Detect which cell encompasses the target text, then output its (x, y) center coordinate. 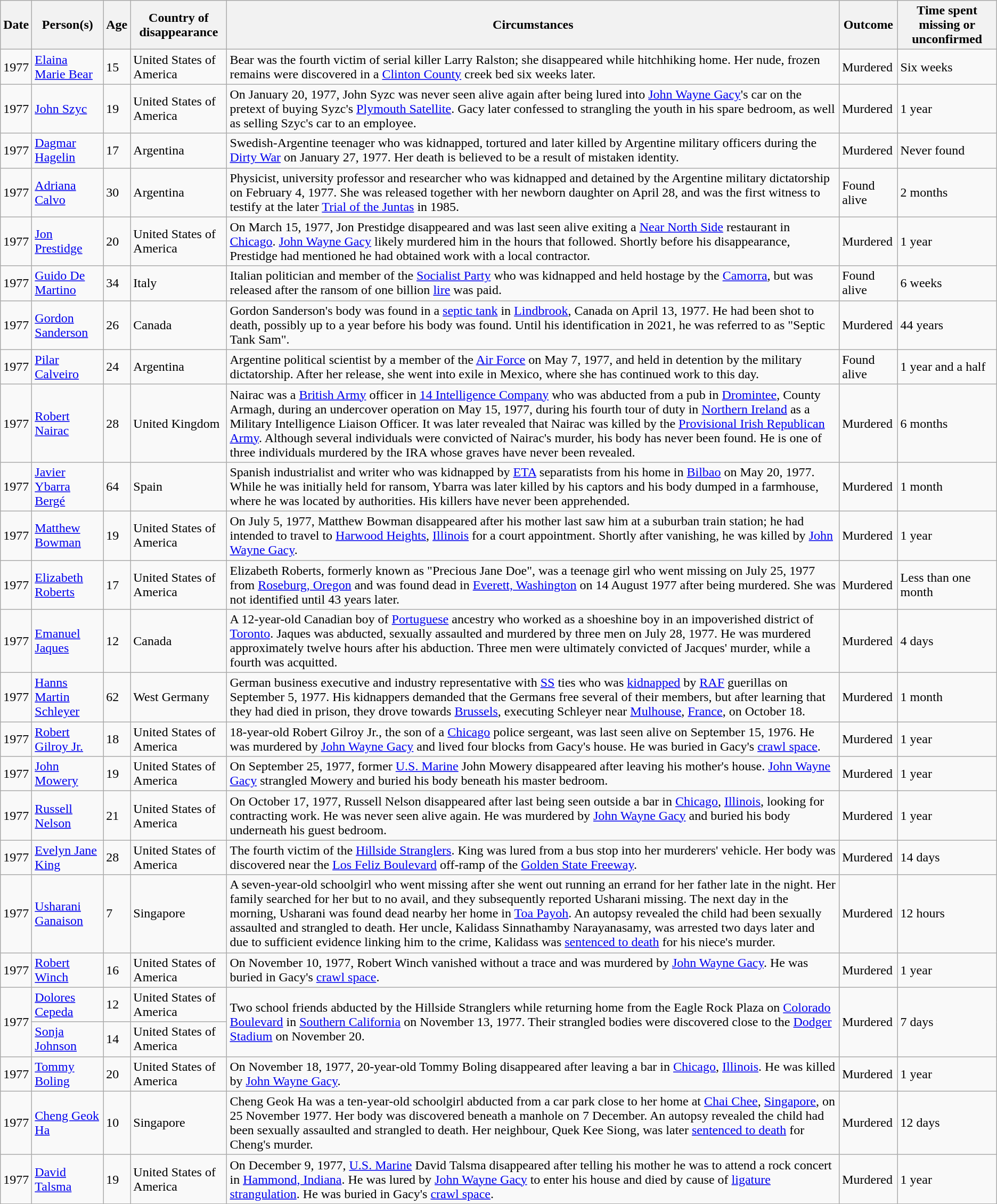
1 year and a half (947, 367)
Robert Gilroy Jr. (68, 739)
Gordon Sanderson (68, 325)
14 days (947, 858)
Italy (179, 283)
Dolores Cepeda (68, 1005)
John Mowery (68, 774)
Elaina Marie Bear (68, 67)
Usharani Ganaison (68, 914)
10 (117, 1123)
12 days (947, 1123)
On November 10, 1977, Robert Winch vanished without a trace and was murdered by John Wayne Gacy. He was buried in Gacy's crawl space. (533, 970)
Russell Nelson (68, 816)
7 (117, 914)
Less than one month (947, 585)
6 months (947, 423)
Adriana Calvo (68, 192)
Robert Winch (68, 970)
Age (117, 25)
Pilar Calveiro (68, 367)
Six weeks (947, 67)
Emanuel Jaques (68, 641)
14 (117, 1039)
18 (117, 739)
12 hours (947, 914)
44 years (947, 325)
26 (117, 325)
Jon Prestidge (68, 241)
7 days (947, 1022)
16 (117, 970)
15 (117, 67)
Outcome (868, 25)
Spain (179, 486)
Circumstances (533, 25)
Time spent missing or unconfirmed (947, 25)
Guido De Martino (68, 283)
62 (117, 697)
Robert Nairac (68, 423)
21 (117, 816)
Date (16, 25)
24 (117, 367)
30 (117, 192)
Person(s) (68, 25)
Elizabeth Roberts (68, 585)
2 months (947, 192)
Evelyn Jane King (68, 858)
Javier Ybarra Bergé (68, 486)
Hanns Martin Schleyer (68, 697)
West Germany (179, 697)
United Kingdom (179, 423)
Never found (947, 150)
4 days (947, 641)
34 (117, 283)
Country of disappearance (179, 25)
On November 18, 1977, 20-year-old Tommy Boling disappeared after leaving a bar in Chicago, Illinois. He was killed by John Wayne Gacy. (533, 1074)
John Szyc (68, 109)
Sonja Johnson (68, 1039)
Dagmar Hagelin (68, 150)
6 weeks (947, 283)
Cheng Geok Ha (68, 1123)
Tommy Boling (68, 1074)
64 (117, 486)
David Talsma (68, 1179)
Matthew Bowman (68, 535)
